Pinpoint the cell where the given text exists, returning its (X, Y) midpoint coordinate. 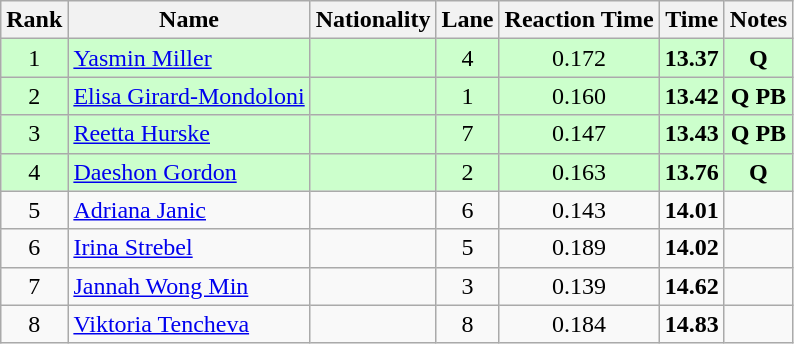
0.163 (579, 172)
0.160 (579, 96)
14.02 (692, 248)
0.172 (579, 58)
Daeshon Gordon (189, 172)
0.139 (579, 286)
0.189 (579, 248)
Notes (758, 20)
Name (189, 20)
14.83 (692, 324)
Jannah Wong Min (189, 286)
Yasmin Miller (189, 58)
Rank (34, 20)
13.43 (692, 134)
13.42 (692, 96)
Adriana Janic (189, 210)
Viktoria Tencheva (189, 324)
Reetta Hurske (189, 134)
0.143 (579, 210)
Lane (468, 20)
Time (692, 20)
13.37 (692, 58)
13.76 (692, 172)
0.147 (579, 134)
14.62 (692, 286)
Reaction Time (579, 20)
14.01 (692, 210)
0.184 (579, 324)
Elisa Girard-Mondoloni (189, 96)
Irina Strebel (189, 248)
Nationality (373, 20)
